Provide the (X, Y) coordinate of the cell's center where the given text is located.  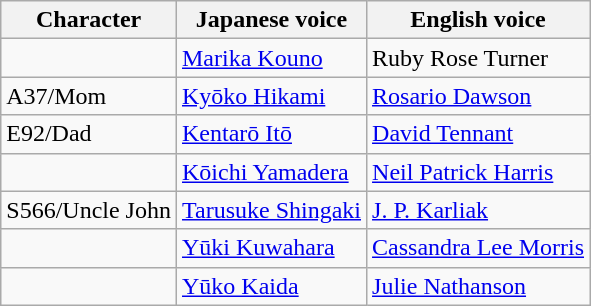
S566/Uncle John (89, 210)
Kyōko Hikami (271, 96)
Kōichi Yamadera (271, 172)
Yūko Kaida (271, 286)
Character (89, 20)
Marika Kouno (271, 58)
Yūki Kuwahara (271, 248)
E92/Dad (89, 134)
J. P. Karliak (478, 210)
Neil Patrick Harris (478, 172)
English voice (478, 20)
A37/Mom (89, 96)
Cassandra Lee Morris (478, 248)
Julie Nathanson (478, 286)
Ruby Rose Turner (478, 58)
Tarusuke Shingaki (271, 210)
David Tennant (478, 134)
Japanese voice (271, 20)
Kentarō Itō (271, 134)
Rosario Dawson (478, 96)
